Identify which cell holds the provided text, then report its (x, y) central coordinate. 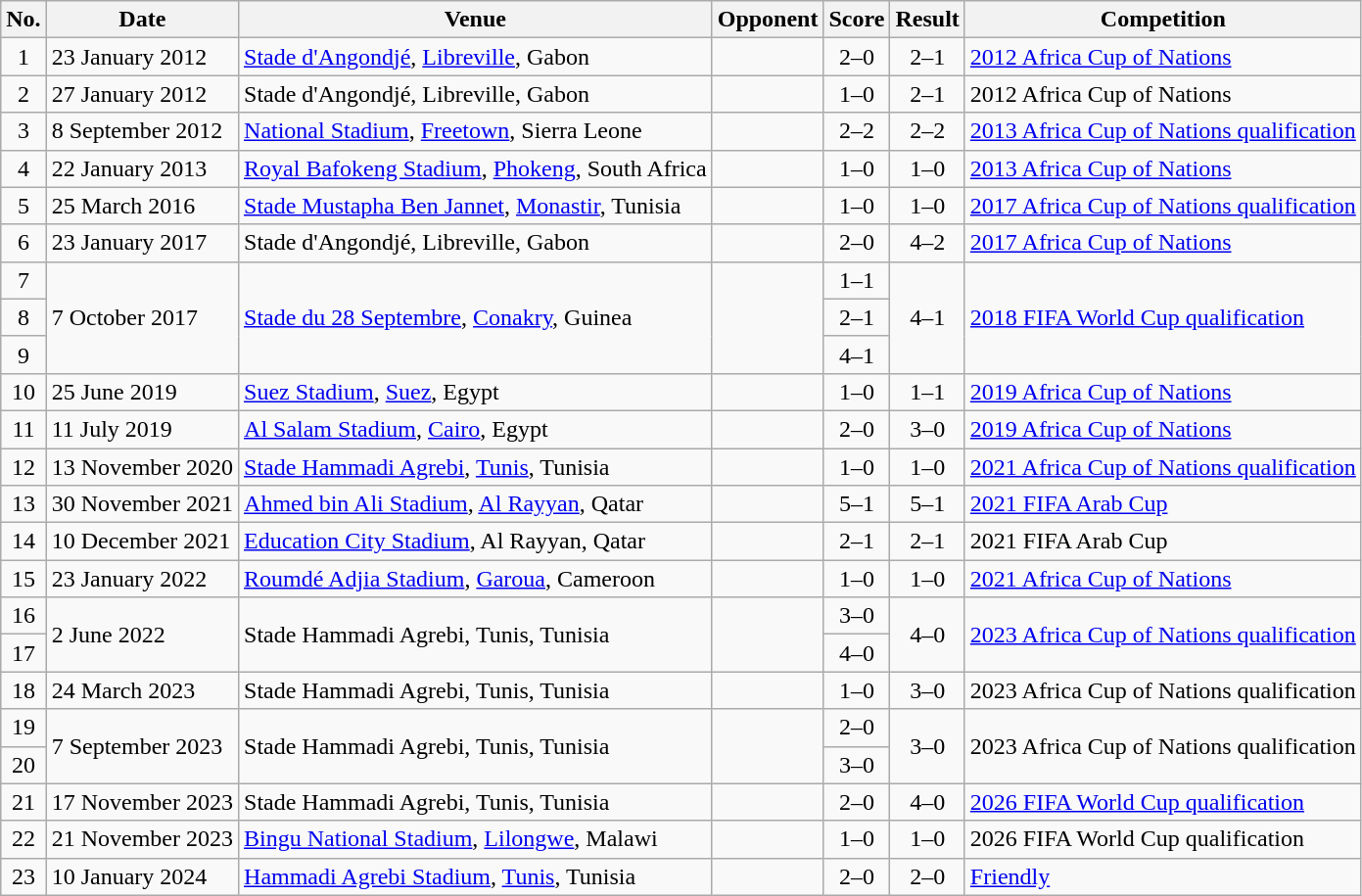
No. (23, 20)
2 (23, 94)
11 (23, 429)
Opponent (768, 20)
19 (23, 728)
23 January 2017 (142, 243)
10 January 2024 (142, 876)
7 (23, 280)
8 September 2012 (142, 131)
8 (23, 317)
2017 Africa Cup of Nations (1163, 243)
17 (23, 653)
2013 Africa Cup of Nations (1163, 168)
20 (23, 765)
2021 Africa Cup of Nations (1163, 579)
National Stadium, Freetown, Sierra Leone (476, 131)
6 (23, 243)
Al Salam Stadium, Cairo, Egypt (476, 429)
12 (23, 467)
13 November 2020 (142, 467)
2 June 2022 (142, 635)
25 June 2019 (142, 392)
Hammadi Agrebi Stadium, Tunis, Tunisia (476, 876)
21 (23, 802)
17 November 2023 (142, 802)
11 July 2019 (142, 429)
23 January 2012 (142, 57)
23 (23, 876)
9 (23, 354)
5 (23, 206)
Result (927, 20)
13 (23, 504)
Education City Stadium, Al Rayyan, Qatar (476, 542)
21 November 2023 (142, 839)
25 March 2016 (142, 206)
30 November 2021 (142, 504)
27 January 2012 (142, 94)
2021 Africa Cup of Nations qualification (1163, 467)
22 (23, 839)
Bingu National Stadium, Lilongwe, Malawi (476, 839)
2018 FIFA World Cup qualification (1163, 317)
Ahmed bin Ali Stadium, Al Rayyan, Qatar (476, 504)
14 (23, 542)
24 March 2023 (142, 690)
Score (857, 20)
Suez Stadium, Suez, Egypt (476, 392)
18 (23, 690)
15 (23, 579)
1 (23, 57)
2013 Africa Cup of Nations qualification (1163, 131)
Venue (476, 20)
Royal Bafokeng Stadium, Phokeng, South Africa (476, 168)
2017 Africa Cup of Nations qualification (1163, 206)
Date (142, 20)
Friendly (1163, 876)
Stade du 28 Septembre, Conakry, Guinea (476, 317)
10 (23, 392)
22 January 2013 (142, 168)
10 December 2021 (142, 542)
7 September 2023 (142, 746)
16 (23, 616)
3 (23, 131)
Stade Mustapha Ben Jannet, Monastir, Tunisia (476, 206)
Roumdé Adjia Stadium, Garoua, Cameroon (476, 579)
Competition (1163, 20)
7 October 2017 (142, 317)
4–2 (927, 243)
4 (23, 168)
23 January 2022 (142, 579)
